For the text-containing cell, return its midpoint in [X, Y] coordinate format. 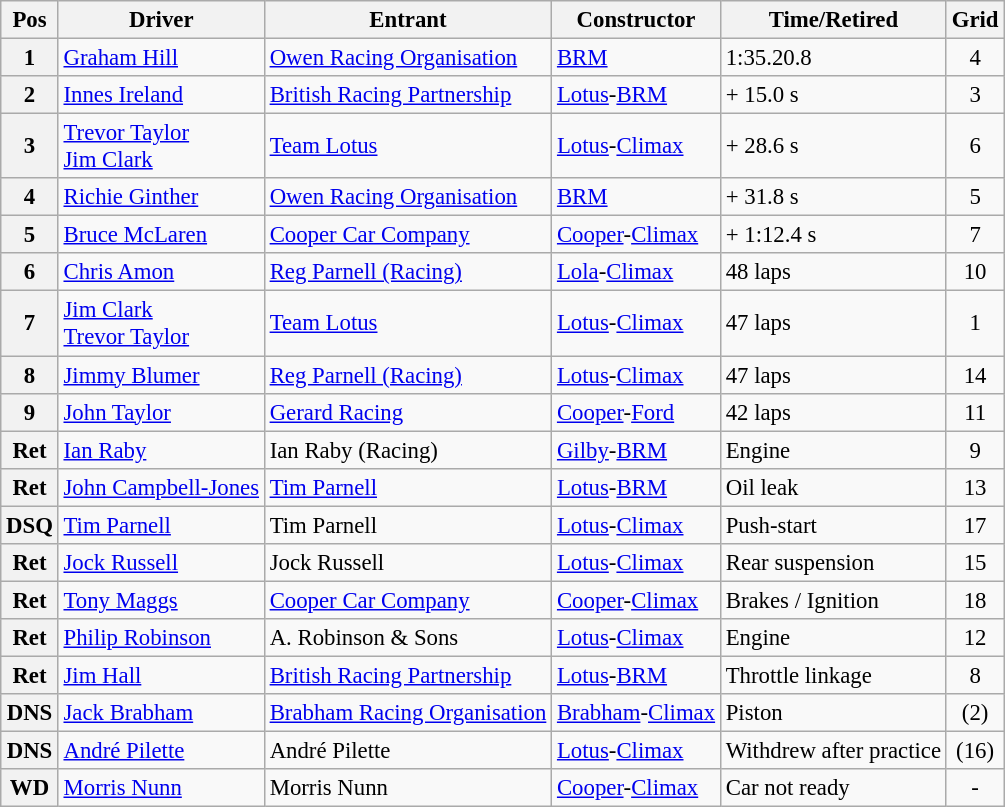
Withdrew after practice [833, 751]
Trevor Taylor Jim Clark [161, 146]
Brakes / Ignition [833, 600]
Rear suspension [833, 563]
Brabham-Climax [636, 713]
Gilby-BRM [636, 450]
Jack Brabham [161, 713]
DSQ [30, 525]
+ 28.6 s [833, 146]
- [974, 788]
Car not ready [833, 788]
+ 1:12.4 s [833, 235]
15 [974, 563]
Grid [974, 20]
Oil leak [833, 487]
Ian Raby [161, 450]
11 [974, 412]
Bruce McLaren [161, 235]
18 [974, 600]
Entrant [408, 20]
12 [974, 638]
Driver [161, 20]
Jim Hall [161, 675]
Tony Maggs [161, 600]
Jim Clark Trevor Taylor [161, 324]
Time/Retired [833, 20]
+ 15.0 s [833, 95]
Push-start [833, 525]
Chris Amon [161, 273]
13 [974, 487]
Brabham Racing Organisation [408, 713]
+ 31.8 s [833, 197]
(2) [974, 713]
Lola-Climax [636, 273]
48 laps [833, 273]
Pos [30, 20]
Richie Ginther [161, 197]
14 [974, 375]
John Campbell-Jones [161, 487]
42 laps [833, 412]
2 [30, 95]
(16) [974, 751]
1:35.20.8 [833, 58]
Gerard Racing [408, 412]
Jimmy Blumer [161, 375]
John Taylor [161, 412]
Throttle linkage [833, 675]
Philip Robinson [161, 638]
A. Robinson & Sons [408, 638]
17 [974, 525]
Ian Raby (Racing) [408, 450]
Constructor [636, 20]
WD [30, 788]
10 [974, 273]
Piston [833, 713]
Innes Ireland [161, 95]
Cooper-Ford [636, 412]
Graham Hill [161, 58]
